Find where the given text appears and provide that cell's center as [x, y] coordinate. 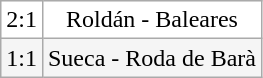
Sueca - Roda de Barà [152, 58]
Roldán - Baleares [152, 20]
1:1 [22, 58]
2:1 [22, 20]
